Output the [x, y] coordinate of the center of the cell containing the given text.  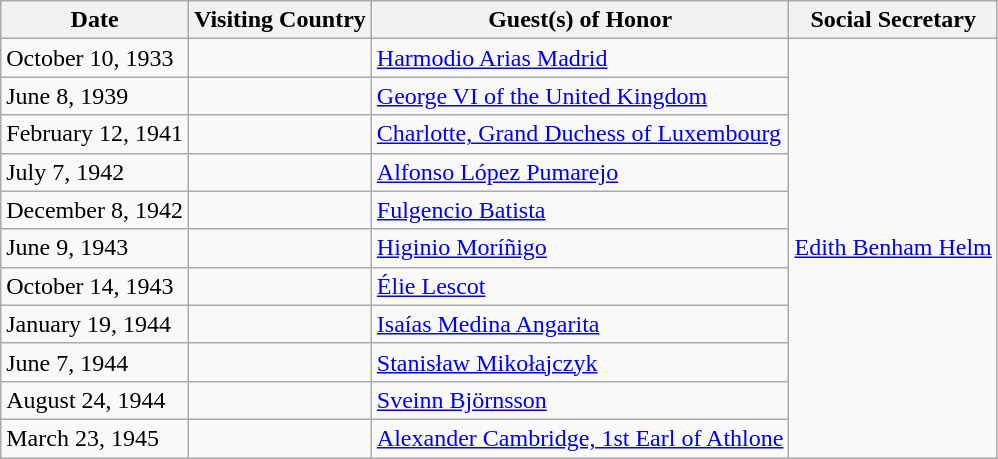
February 12, 1941 [95, 134]
Isaías Medina Angarita [580, 324]
Higinio Moríñigo [580, 248]
Guest(s) of Honor [580, 20]
October 14, 1943 [95, 286]
Date [95, 20]
Alfonso López Pumarejo [580, 172]
December 8, 1942 [95, 210]
August 24, 1944 [95, 400]
January 19, 1944 [95, 324]
July 7, 1942 [95, 172]
Harmodio Arias Madrid [580, 58]
Edith Benham Helm [893, 248]
Alexander Cambridge, 1st Earl of Athlone [580, 438]
George VI of the United Kingdom [580, 96]
Stanisław Mikołajczyk [580, 362]
October 10, 1933 [95, 58]
March 23, 1945 [95, 438]
Charlotte, Grand Duchess of Luxembourg [580, 134]
June 8, 1939 [95, 96]
Sveinn Björnsson [580, 400]
Fulgencio Batista [580, 210]
Visiting Country [280, 20]
June 9, 1943 [95, 248]
Social Secretary [893, 20]
June 7, 1944 [95, 362]
Élie Lescot [580, 286]
